From the cell containing the given text, extract its center point as (X, Y) coordinate. 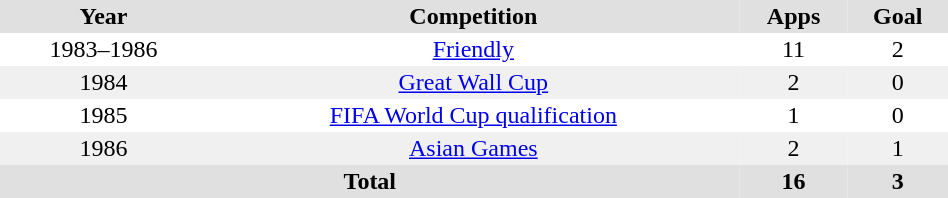
Competition (474, 16)
1986 (104, 148)
3 (898, 182)
Year (104, 16)
1984 (104, 82)
FIFA World Cup qualification (474, 116)
1983–1986 (104, 50)
Apps (794, 16)
Goal (898, 16)
Friendly (474, 50)
1985 (104, 116)
Great Wall Cup (474, 82)
Asian Games (474, 148)
11 (794, 50)
Total (370, 182)
16 (794, 182)
